Pinpoint the cell where the given text exists, returning its [x, y] midpoint coordinate. 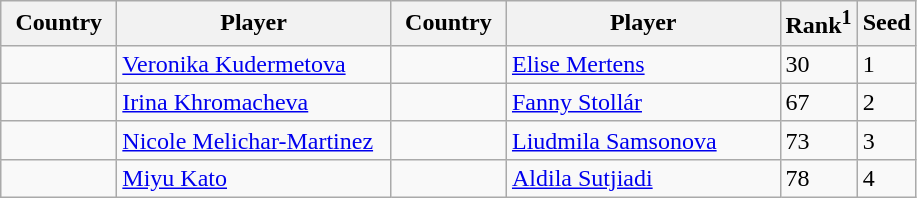
Miyu Kato [254, 178]
78 [818, 178]
Fanny Stollár [643, 102]
73 [818, 140]
3 [886, 140]
4 [886, 178]
1 [886, 64]
Veronika Kudermetova [254, 64]
2 [886, 102]
Nicole Melichar-Martinez [254, 140]
Aldila Sutjiadi [643, 178]
30 [818, 64]
Rank1 [818, 24]
67 [818, 102]
Irina Khromacheva [254, 102]
Seed [886, 24]
Elise Mertens [643, 64]
Liudmila Samsonova [643, 140]
